Provide the [x, y] coordinate of the cell's center where the given text is located.  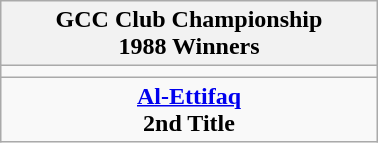
GCC Club Championship 1988 Winners [189, 34]
Al-Ettifaq2nd Title [189, 110]
